Return the (x, y) coordinate for the center point of the cell that contains the specified text.  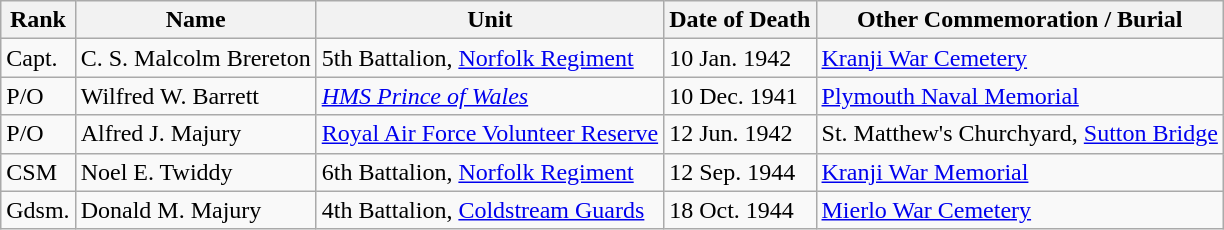
Name (196, 20)
Royal Air Force Volunteer Reserve (490, 134)
Donald M. Majury (196, 210)
Alfred J. Majury (196, 134)
5th Battalion, Norfolk Regiment (490, 58)
Date of Death (740, 20)
12 Jun. 1942 (740, 134)
Plymouth Naval Memorial (1020, 96)
St. Matthew's Churchyard, Sutton Bridge (1020, 134)
CSM (38, 172)
HMS Prince of Wales (490, 96)
Gdsm. (38, 210)
Kranji War Cemetery (1020, 58)
Wilfred W. Barrett (196, 96)
Mierlo War Cemetery (1020, 210)
Capt. (38, 58)
12 Sep. 1944 (740, 172)
C. S. Malcolm Brereton (196, 58)
Unit (490, 20)
Kranji War Memorial (1020, 172)
4th Battalion, Coldstream Guards (490, 210)
6th Battalion, Norfolk Regiment (490, 172)
10 Jan. 1942 (740, 58)
10 Dec. 1941 (740, 96)
Rank (38, 20)
Noel E. Twiddy (196, 172)
Other Commemoration / Burial (1020, 20)
18 Oct. 1944 (740, 210)
